Provide the (X, Y) coordinate of the cell's center where the given text is located.  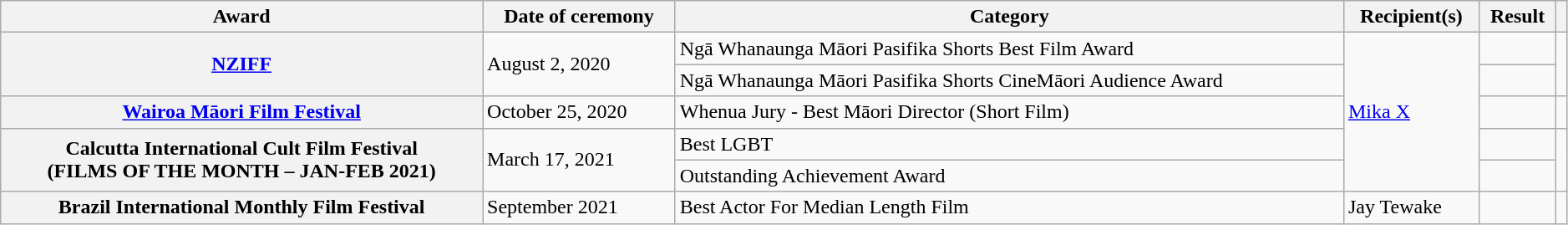
Best Actor For Median Length Film (1009, 207)
October 25, 2020 (580, 112)
Wairoa Māori Film Festival (242, 112)
Jay Tewake (1411, 207)
Best LGBT (1009, 144)
September 2021 (580, 207)
Mika X (1411, 112)
Brazil International Monthly Film Festival (242, 207)
Whenua Jury - Best Māori Director (Short Film) (1009, 112)
March 17, 2021 (580, 160)
Calcutta International Cult Film Festival(FILMS OF THE MONTH – JAN-FEB 2021) (242, 160)
NZIFF (242, 64)
August 2, 2020 (580, 64)
Date of ceremony (580, 17)
Recipient(s) (1411, 17)
Award (242, 17)
Ngā Whanaunga Māori Pasifika Shorts Best Film Award (1009, 49)
Outstanding Achievement Award (1009, 176)
Ngā Whanaunga Māori Pasifika Shorts CineMāori Audience Award (1009, 80)
Category (1009, 17)
Result (1517, 17)
